Locate the cell with the specified text and output its [x, y] center coordinate. 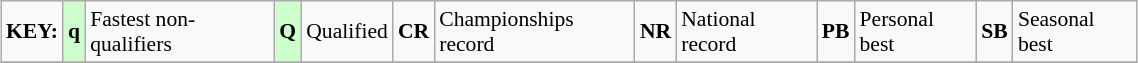
Qualified [347, 32]
Personal best [916, 32]
NR [656, 32]
CR [414, 32]
KEY: [32, 32]
National record [746, 32]
PB [836, 32]
Fastest non-qualifiers [180, 32]
Championships record [534, 32]
SB [994, 32]
Seasonal best [1075, 32]
Q [288, 32]
q [74, 32]
